Detect which cell encompasses the target text, then output its [X, Y] center coordinate. 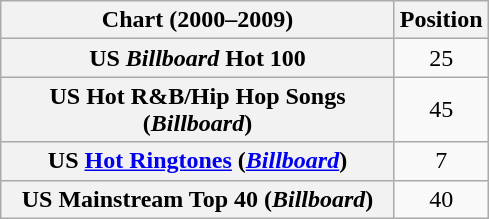
US Mainstream Top 40 (Billboard) [198, 199]
Chart (2000–2009) [198, 20]
40 [441, 199]
25 [441, 58]
US Hot Ringtones (Billboard) [198, 161]
7 [441, 161]
45 [441, 110]
US Hot R&B/Hip Hop Songs (Billboard) [198, 110]
Position [441, 20]
US Billboard Hot 100 [198, 58]
